Scan for the cell matching the given text and deliver its [X, Y] coordinate at center. 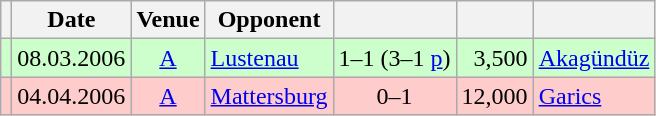
Date [72, 20]
08.03.2006 [72, 58]
04.04.2006 [72, 96]
Akagündüz [594, 58]
Opponent [269, 20]
1–1 (3–1 p) [394, 58]
12,000 [494, 96]
Lustenau [269, 58]
Venue [168, 20]
0–1 [394, 96]
Garics [594, 96]
3,500 [494, 58]
Mattersburg [269, 96]
